Pinpoint the cell where the given text exists, returning its (X, Y) midpoint coordinate. 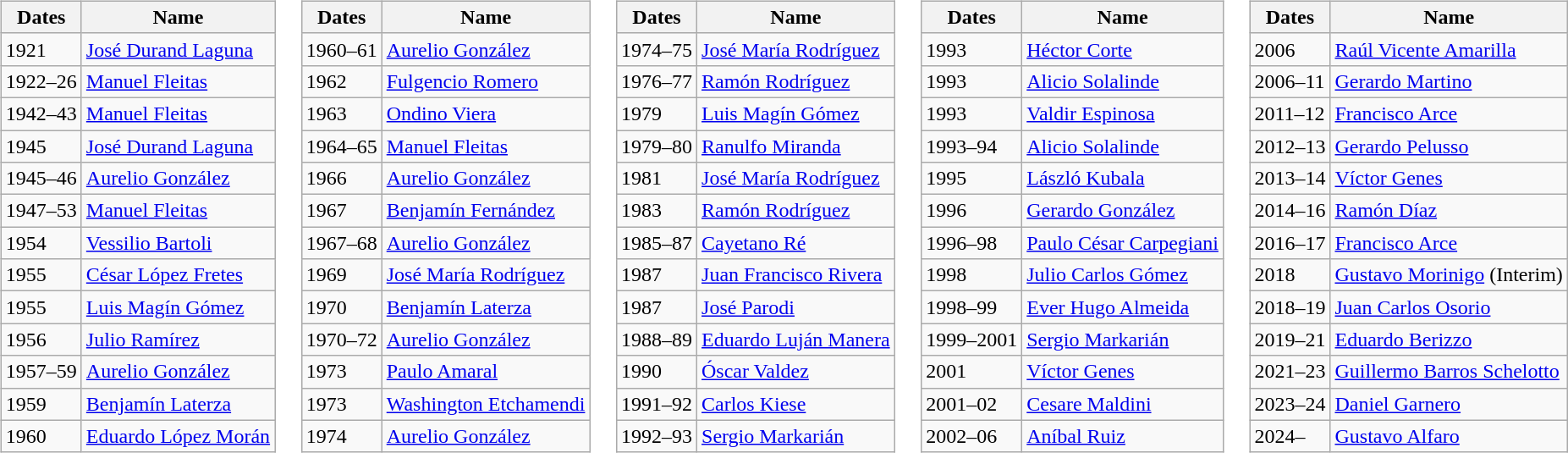
Guillermo Barros Schelotto (1449, 372)
1945–46 (41, 179)
Julio Carlos Gómez (1123, 275)
1999–2001 (971, 340)
Ever Hugo Almeida (1123, 307)
1963 (342, 113)
1945 (41, 146)
1976–77 (657, 81)
1959 (41, 404)
2002–06 (971, 436)
Juan Carlos Osorio (1449, 307)
2006 (1290, 49)
1974 (342, 436)
Cesare Maldini (1123, 404)
Gustavo Alfaro (1449, 436)
Raúl Vicente Amarilla (1449, 49)
1970 (342, 307)
Eduardo Luján Manera (796, 340)
1954 (41, 243)
Héctor Corte (1123, 49)
Paulo Amaral (486, 372)
Carlos Kiese (796, 404)
César López Fretes (178, 275)
2019–21 (1290, 340)
1992–93 (657, 436)
1942–43 (41, 113)
Cayetano Ré (796, 243)
Paulo César Carpegiani (1123, 243)
Gerardo Martino (1449, 81)
1983 (657, 211)
1979 (657, 113)
Ramón Díaz (1449, 211)
2024– (1290, 436)
2018–19 (1290, 307)
Ondino Viera (486, 113)
Gerardo González (1123, 211)
1985–87 (657, 243)
2001–02 (971, 404)
Julio Ramírez (178, 340)
2006–11 (1290, 81)
2016–17 (1290, 243)
Daniel Garnero (1449, 404)
1996 (971, 211)
2013–14 (1290, 179)
Benjamín Fernández (486, 211)
2012–13 (1290, 146)
José Parodi (796, 307)
Óscar Valdez (796, 372)
László Kubala (1123, 179)
1962 (342, 81)
1998–99 (971, 307)
1960 (41, 436)
Eduardo Berizzo (1449, 340)
1993–94 (971, 146)
1967–68 (342, 243)
1967 (342, 211)
Vessilio Bartoli (178, 243)
1947–53 (41, 211)
Gerardo Pelusso (1449, 146)
1969 (342, 275)
1998 (971, 275)
1974–75 (657, 49)
Washington Etchamendi (486, 404)
1981 (657, 179)
1990 (657, 372)
2011–12 (1290, 113)
1957–59 (41, 372)
1970–72 (342, 340)
1922–26 (41, 81)
1988–89 (657, 340)
Juan Francisco Rivera (796, 275)
2001 (971, 372)
2018 (1290, 275)
Eduardo López Morán (178, 436)
Aníbal Ruiz (1123, 436)
Valdir Espinosa (1123, 113)
1966 (342, 179)
1956 (41, 340)
1991–92 (657, 404)
1995 (971, 179)
1921 (41, 49)
2021–23 (1290, 372)
Ranulfo Miranda (796, 146)
Fulgencio Romero (486, 81)
Gustavo Morinigo (Interim) (1449, 275)
1964–65 (342, 146)
2023–24 (1290, 404)
2014–16 (1290, 211)
1979–80 (657, 146)
1996–98 (971, 243)
1960–61 (342, 49)
